Identify which cell holds the provided text, then report its [x, y] central coordinate. 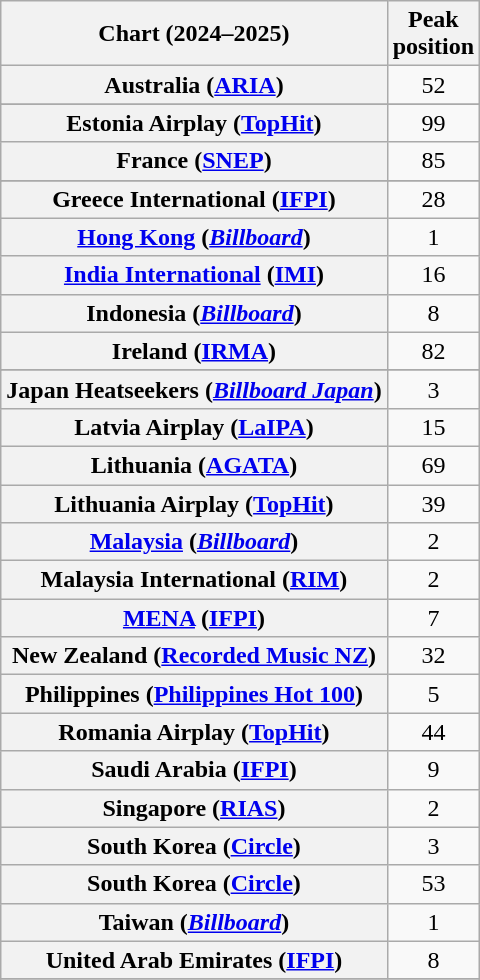
France (SNEP) [194, 161]
Taiwan (Billboard) [194, 922]
MENA (IFPI) [194, 618]
9 [433, 770]
85 [433, 161]
5 [433, 694]
Saudi Arabia (IFPI) [194, 770]
53 [433, 884]
Lithuania (AGATA) [194, 465]
Latvia Airplay (LaIPA) [194, 427]
Australia (ARIA) [194, 85]
52 [433, 85]
Lithuania Airplay (TopHit) [194, 503]
82 [433, 351]
Philippines (Philippines Hot 100) [194, 694]
New Zealand (Recorded Music NZ) [194, 656]
69 [433, 465]
Japan Heatseekers (Billboard Japan) [194, 389]
Ireland (IRMA) [194, 351]
7 [433, 618]
16 [433, 275]
39 [433, 503]
Peakposition [433, 34]
Malaysia International (RIM) [194, 580]
Indonesia (Billboard) [194, 313]
28 [433, 199]
15 [433, 427]
India International (IMI) [194, 275]
Greece International (IFPI) [194, 199]
Singapore (RIAS) [194, 808]
Malaysia (Billboard) [194, 542]
Chart (2024–2025) [194, 34]
Romania Airplay (TopHit) [194, 732]
32 [433, 656]
Hong Kong (Billboard) [194, 237]
Estonia Airplay (TopHit) [194, 123]
99 [433, 123]
United Arab Emirates (IFPI) [194, 960]
44 [433, 732]
